Capture the cell that displays the provided text and extract its (x, y) central coordinate. 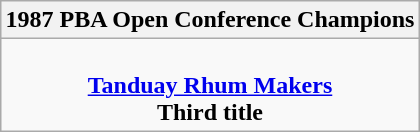
1987 PBA Open Conference Champions (210, 20)
Tanduay Rhum Makers Third title (210, 85)
